Search for the cell housing the specified text and yield its [x, y] center coordinate. 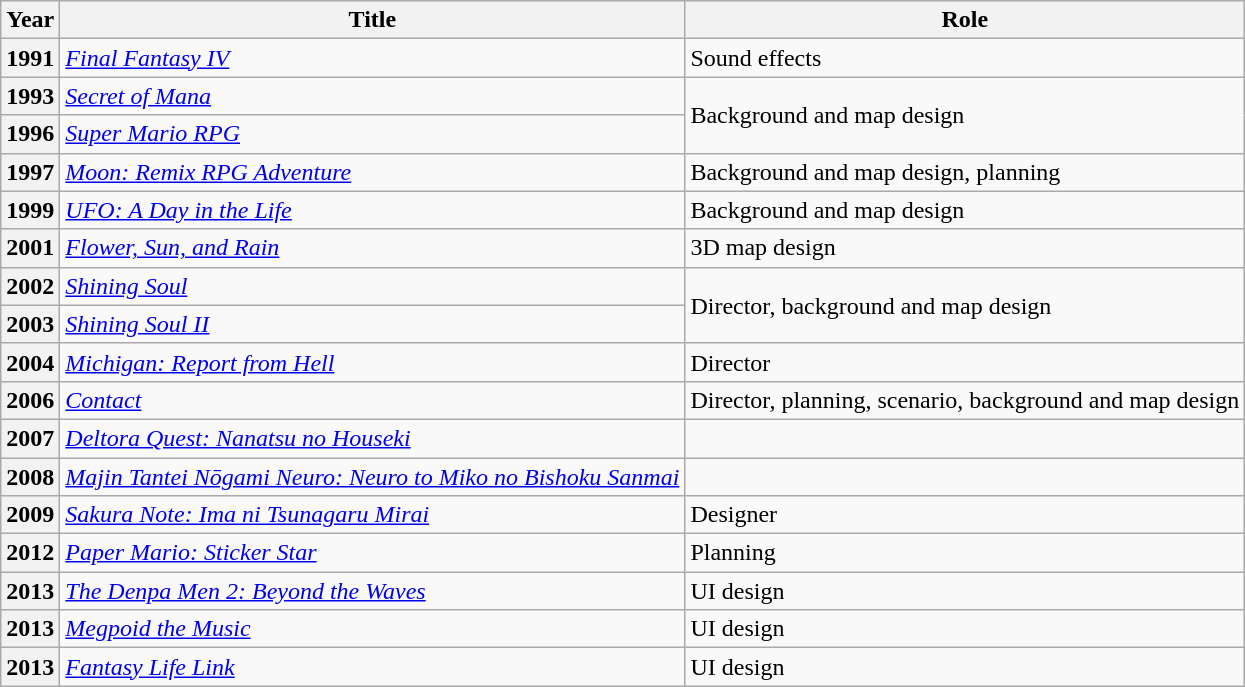
Planning [965, 553]
2008 [30, 477]
Fantasy Life Link [372, 667]
1996 [30, 134]
Moon: Remix RPG Adventure [372, 172]
Michigan: Report from Hell [372, 362]
Final Fantasy IV [372, 58]
1999 [30, 210]
2002 [30, 286]
1993 [30, 96]
2006 [30, 400]
1991 [30, 58]
Shining Soul II [372, 324]
UFO: A Day in the Life [372, 210]
Director, planning, scenario, background and map design [965, 400]
1997 [30, 172]
Director, background and map design [965, 305]
Designer [965, 515]
2012 [30, 553]
Year [30, 20]
Shining Soul [372, 286]
Contact [372, 400]
2009 [30, 515]
Flower, Sun, and Rain [372, 248]
Title [372, 20]
Role [965, 20]
2007 [30, 438]
Deltora Quest: Nanatsu no Houseki [372, 438]
Majin Tantei Nōgami Neuro: Neuro to Miko no Bishoku Sanmai [372, 477]
Megpoid the Music [372, 629]
Super Mario RPG [372, 134]
Sakura Note: Ima ni Tsunagaru Mirai [372, 515]
2001 [30, 248]
Sound effects [965, 58]
2003 [30, 324]
Background and map design, planning [965, 172]
The Denpa Men 2: Beyond the Waves [372, 591]
2004 [30, 362]
3D map design [965, 248]
Paper Mario: Sticker Star [372, 553]
Director [965, 362]
Secret of Mana [372, 96]
